Output the [X, Y] coordinate of the center of the cell containing the given text.  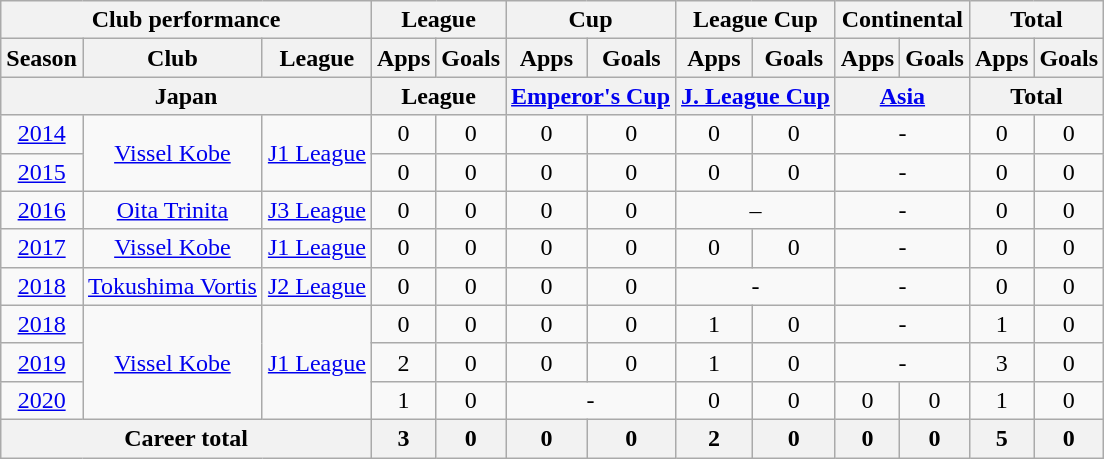
J2 League [316, 286]
Season [42, 58]
2020 [42, 400]
2015 [42, 172]
Asia [902, 96]
Japan [186, 96]
5 [1001, 438]
Club performance [186, 20]
– [756, 210]
Cup [591, 20]
Tokushima Vortis [172, 286]
J. League Cup [756, 96]
2019 [42, 362]
League Cup [756, 20]
Club [172, 58]
2016 [42, 210]
Career total [186, 438]
Oita Trinita [172, 210]
J3 League [316, 210]
2014 [42, 134]
Emperor's Cup [591, 96]
2017 [42, 248]
Continental [902, 20]
